From the cell containing the given text, extract its center point as [X, Y] coordinate. 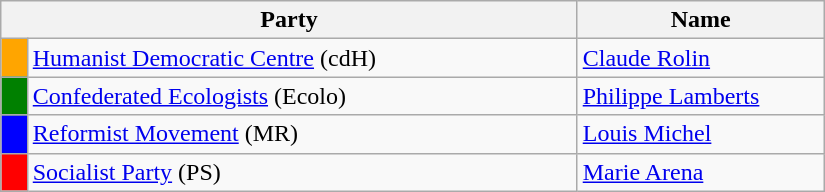
Philippe Lamberts [700, 96]
Claude Rolin [700, 58]
Confederated Ecologists (Ecolo) [302, 96]
Name [700, 20]
Louis Michel [700, 134]
Socialist Party (PS) [302, 172]
Party [289, 20]
Humanist Democratic Centre (cdH) [302, 58]
Reformist Movement (MR) [302, 134]
Marie Arena [700, 172]
